Locate the cell with the specified text and output its (X, Y) center coordinate. 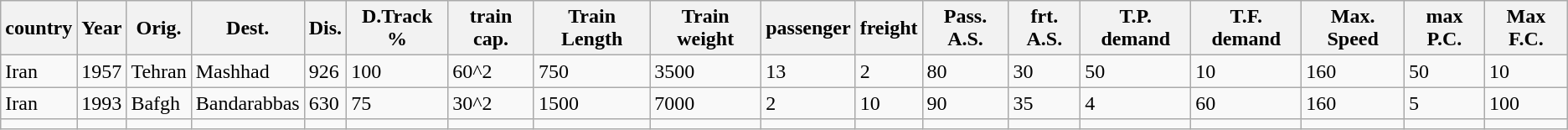
Train weight (705, 29)
T.P. demand (1136, 29)
1957 (102, 71)
1993 (102, 103)
60^2 (491, 71)
D.Track % (397, 29)
60 (1246, 103)
13 (808, 71)
T.F. demand (1246, 29)
frt. A.S. (1044, 29)
750 (591, 71)
Year (102, 29)
30 (1044, 71)
Tehran (159, 71)
4 (1136, 103)
Train Length (591, 29)
30^2 (491, 103)
Mashhad (248, 71)
passenger (808, 29)
Dis. (325, 29)
freight (889, 29)
35 (1044, 103)
3500 (705, 71)
Bandarabbas (248, 103)
7000 (705, 103)
Max F.C. (1526, 29)
country (39, 29)
Dest. (248, 29)
5 (1444, 103)
1500 (591, 103)
Orig. (159, 29)
Bafgh (159, 103)
80 (965, 71)
max P.C. (1444, 29)
630 (325, 103)
Pass. A.S. (965, 29)
75 (397, 103)
train cap. (491, 29)
926 (325, 71)
Max. Speed (1354, 29)
90 (965, 103)
